Output the (X, Y) coordinate of the center of the cell containing the given text.  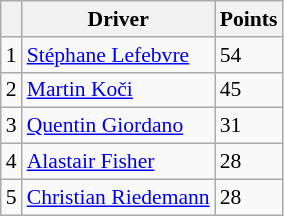
Martin Koči (118, 90)
3 (12, 126)
31 (249, 126)
Driver (118, 19)
Stéphane Lefebvre (118, 55)
1 (12, 55)
Christian Riedemann (118, 197)
Points (249, 19)
2 (12, 90)
4 (12, 162)
Alastair Fisher (118, 162)
54 (249, 55)
45 (249, 90)
Quentin Giordano (118, 126)
5 (12, 197)
